Find where the given text appears and provide that cell's center as (x, y) coordinate. 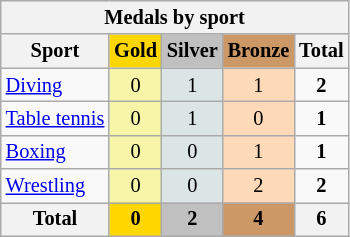
Boxing (55, 152)
6 (321, 219)
Silver (192, 51)
Sport (55, 51)
Table tennis (55, 118)
Gold (136, 51)
Diving (55, 85)
4 (259, 219)
Bronze (259, 51)
Wrestling (55, 186)
Medals by sport (175, 17)
